Scan for the cell matching the given text and deliver its (X, Y) coordinate at center. 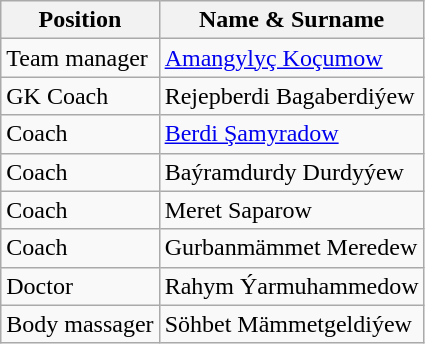
Meret Saparow (292, 210)
Rejepberdi Bagaberdiýew (292, 96)
Team manager (80, 58)
Position (80, 20)
Doctor (80, 286)
Rahym Ýarmuhammedow (292, 286)
Name & Surname (292, 20)
Baýramdurdy Durdyýew (292, 172)
Amangylyç Koçumow (292, 58)
Berdi Şamyradow (292, 134)
Söhbet Mämmetgeldiýew (292, 324)
Body massager (80, 324)
Gurbanmämmet Meredew (292, 248)
GK Coach (80, 96)
